Find where the given text appears and provide that cell's center as (X, Y) coordinate. 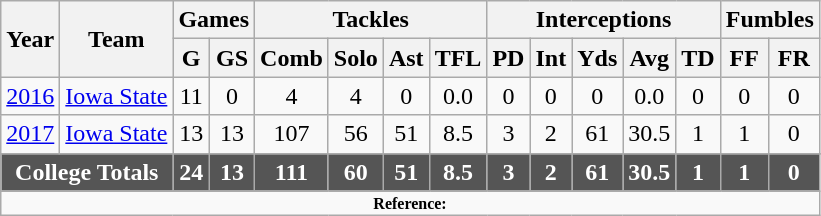
Interceptions (604, 20)
Games (214, 20)
G (192, 58)
56 (356, 134)
2016 (30, 96)
Avg (650, 58)
Int (551, 58)
24 (192, 172)
Tackles (371, 20)
Yds (598, 58)
60 (356, 172)
Solo (356, 58)
Comb (292, 58)
11 (192, 96)
111 (292, 172)
Team (116, 39)
FR (794, 58)
PD (508, 58)
Year (30, 39)
TD (698, 58)
College Totals (87, 172)
GS (232, 58)
Fumbles (770, 20)
107 (292, 134)
Reference: (410, 203)
TFL (458, 58)
FF (744, 58)
2017 (30, 134)
Ast (406, 58)
